Find where the given text appears and provide that cell's center as (x, y) coordinate. 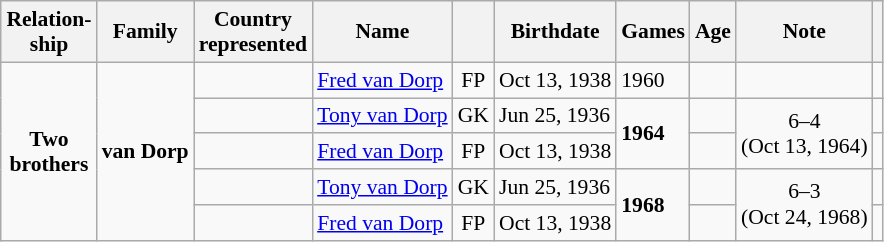
Age (713, 32)
Birthdate (555, 32)
Name (382, 32)
van Dorp (146, 151)
1960 (653, 80)
6–4 (Oct 13, 1964) (804, 134)
Twobrothers (48, 151)
Family (146, 32)
Countryrepresented (253, 32)
1968 (653, 204)
Relation-ship (48, 32)
Games (653, 32)
1964 (653, 134)
6–3 (Oct 24, 1968) (804, 204)
Note (804, 32)
